Capture the cell that displays the provided text and extract its [X, Y] central coordinate. 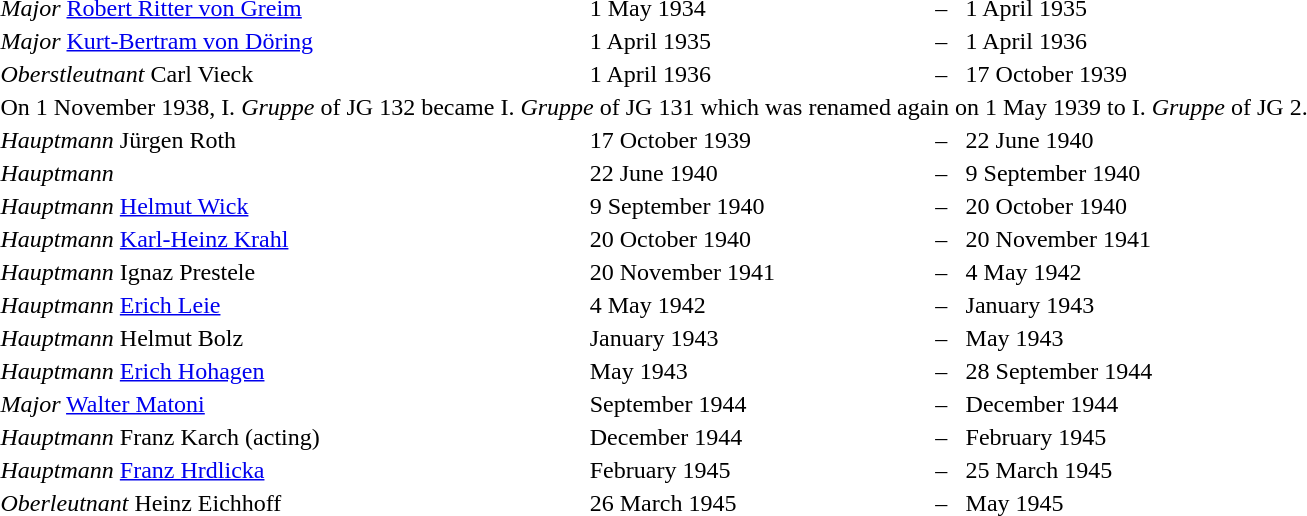
4 May 1942 [760, 305]
December 1944 [760, 437]
17 October 1939 [760, 140]
May 1943 [760, 371]
22 June 1940 [760, 173]
20 October 1940 [760, 239]
February 1945 [760, 470]
1 April 1935 [760, 41]
1 April 1936 [760, 74]
January 1943 [760, 338]
September 1944 [760, 404]
20 November 1941 [760, 272]
9 September 1940 [760, 206]
